Determine the (X, Y) coordinate at the center of the cell enclosing the given text.  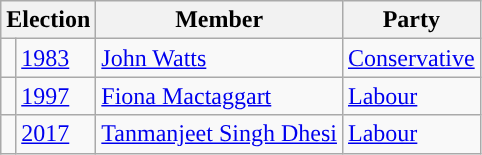
Member (220, 20)
2017 (56, 134)
Election (48, 20)
Tanmanjeet Singh Dhesi (220, 134)
Conservative (411, 58)
John Watts (220, 58)
Fiona Mactaggart (220, 96)
1983 (56, 58)
Party (411, 20)
1997 (56, 96)
